Find where the given text appears and provide that cell's center as [x, y] coordinate. 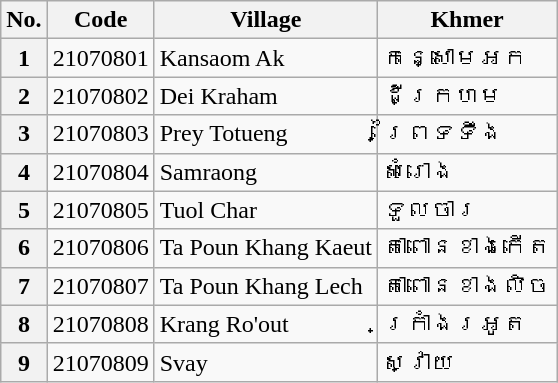
21070805 [100, 210]
Kansaom Ak [266, 58]
ទួលចារ [468, 210]
21070808 [100, 324]
21070806 [100, 248]
4 [24, 172]
Tuol Char [266, 210]
2 [24, 96]
តាពោនខាងលិច [468, 286]
21070807 [100, 286]
7 [24, 286]
21070809 [100, 362]
Khmer [468, 20]
Samraong [266, 172]
Svay [266, 362]
សំរោង [468, 172]
Code [100, 20]
Ta Poun Khang Kaeut [266, 248]
Dei Kraham [266, 96]
កន្សោមអក [468, 58]
5 [24, 210]
ដីក្រហម [468, 96]
Krang Ro'out [266, 324]
ព្រៃទទឹង [468, 134]
3 [24, 134]
ក្រាំងរអូត [468, 324]
21070802 [100, 96]
8 [24, 324]
21070804 [100, 172]
21070801 [100, 58]
21070803 [100, 134]
No. [24, 20]
Ta Poun Khang Lech [266, 286]
Village [266, 20]
ស្វាយ [468, 362]
Prey Totueng [266, 134]
តាពោនខាងកើត [468, 248]
1 [24, 58]
9 [24, 362]
6 [24, 248]
